From the cell containing the given text, extract its center point as (X, Y) coordinate. 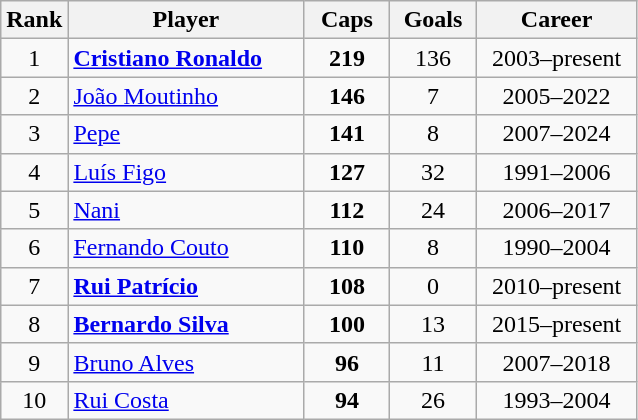
24 (433, 210)
Bruno Alves (186, 362)
Rui Patrício (186, 286)
110 (347, 248)
108 (347, 286)
Fernando Couto (186, 248)
0 (433, 286)
10 (34, 400)
4 (34, 172)
1990–2004 (556, 248)
2006–2017 (556, 210)
127 (347, 172)
1991–2006 (556, 172)
94 (347, 400)
Nani (186, 210)
1 (34, 58)
Rank (34, 20)
100 (347, 324)
Career (556, 20)
2015–present (556, 324)
146 (347, 96)
2 (34, 96)
5 (34, 210)
136 (433, 58)
2007–2018 (556, 362)
9 (34, 362)
João Moutinho (186, 96)
Player (186, 20)
Caps (347, 20)
32 (433, 172)
141 (347, 134)
2003–present (556, 58)
2010–present (556, 286)
13 (433, 324)
112 (347, 210)
Pepe (186, 134)
2007–2024 (556, 134)
2005–2022 (556, 96)
Cristiano Ronaldo (186, 58)
96 (347, 362)
3 (34, 134)
Rui Costa (186, 400)
26 (433, 400)
219 (347, 58)
Bernardo Silva (186, 324)
11 (433, 362)
6 (34, 248)
Luís Figo (186, 172)
Goals (433, 20)
1993–2004 (556, 400)
